Return the (x, y) coordinate for the center point of the cell that contains the specified text.  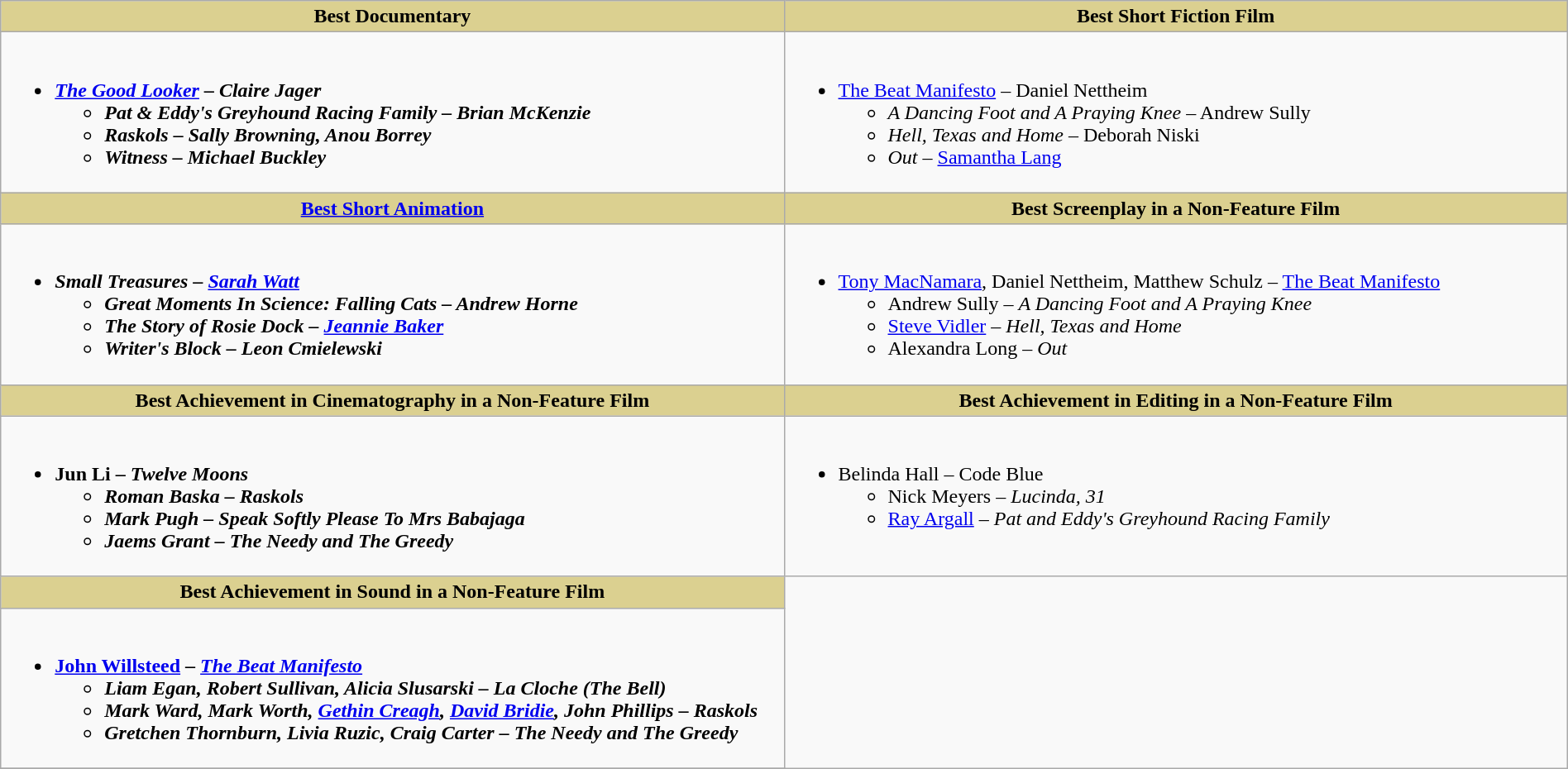
Best Achievement in Cinematography in a Non-Feature Film (392, 400)
Best Achievement in Editing in a Non-Feature Film (1176, 400)
Belinda Hall – Code BlueNick Meyers – Lucinda, 31Ray Argall – Pat and Eddy's Greyhound Racing Family (1176, 496)
The Beat Manifesto – Daniel NettheimA Dancing Foot and A Praying Knee – Andrew SullyHell, Texas and Home – Deborah NiskiOut – Samantha Lang (1176, 112)
Best Screenplay in a Non-Feature Film (1176, 208)
The Good Looker – Claire JagerPat & Eddy's Greyhound Racing Family – Brian McKenzieRaskols – Sally Browning, Anou BorreyWitness – Michael Buckley (392, 112)
Best Short Fiction Film (1176, 17)
Best Documentary (392, 17)
Jun Li – Twelve MoonsRoman Baska – RaskolsMark Pugh – Speak Softly Please To Mrs BabajagaJaems Grant – The Needy and The Greedy (392, 496)
Best Short Animation (392, 208)
Best Achievement in Sound in a Non-Feature Film (392, 592)
